Provide the (x, y) coordinate of the cell's center where the given text is located.  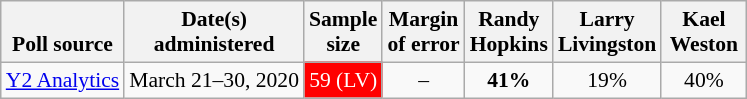
Date(s)administered (214, 32)
19% (608, 80)
RandyHopkins (509, 32)
March 21–30, 2020 (214, 80)
59 (LV) (343, 80)
Samplesize (343, 32)
KaelWeston (704, 32)
Poll source (62, 32)
LarryLivingston (608, 32)
Y2 Analytics (62, 80)
Marginof error (423, 32)
40% (704, 80)
– (423, 80)
41% (509, 80)
